Find where the given text appears and provide that cell's center as [x, y] coordinate. 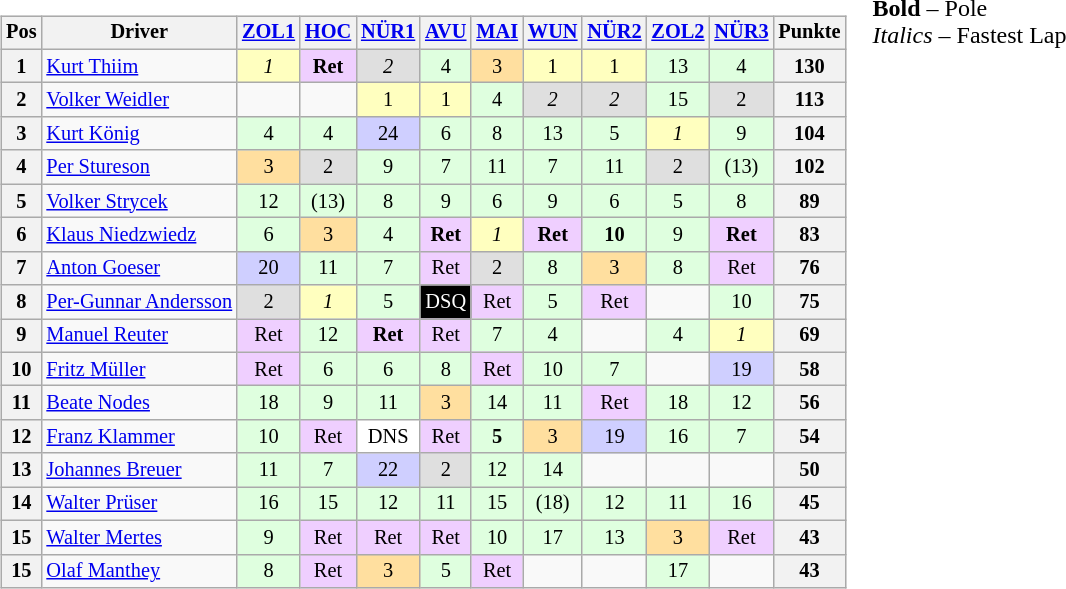
Punkte [809, 33]
Beate Nodes [139, 403]
Johannes Breuer [139, 470]
Driver [139, 33]
54 [809, 437]
AVU [446, 33]
Manuel Reuter [139, 336]
Per-Gunnar Andersson [139, 302]
130 [809, 66]
113 [809, 100]
89 [809, 201]
102 [809, 167]
Franz Klammer [139, 437]
ZOL1 [268, 33]
(18) [553, 504]
Volker Strycek [139, 201]
45 [809, 504]
Volker Weidler [139, 100]
83 [809, 235]
HOC [328, 33]
Walter Mertes [139, 537]
Pos [21, 33]
50 [809, 470]
24 [388, 134]
NÜR1 [388, 33]
MAI [497, 33]
Kurt Thiim [139, 66]
75 [809, 302]
ZOL2 [678, 33]
Per Stureson [139, 167]
NÜR2 [614, 33]
76 [809, 268]
Anton Goeser [139, 268]
Walter Prüser [139, 504]
56 [809, 403]
Kurt König [139, 134]
20 [268, 268]
Fritz Müller [139, 369]
104 [809, 134]
DSQ [446, 302]
DNS [388, 437]
69 [809, 336]
Klaus Niedzwiedz [139, 235]
NÜR3 [741, 33]
58 [809, 369]
22 [388, 470]
WUN [553, 33]
Olaf Manthey [139, 571]
